Return the (x, y) coordinate for the center point of the cell that contains the specified text.  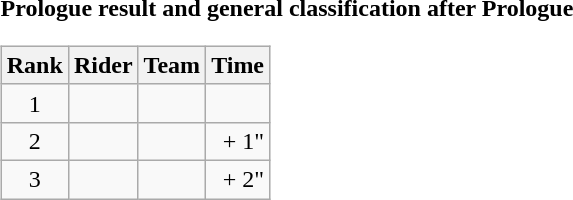
2 (34, 141)
+ 1" (238, 141)
1 (34, 103)
Rider (103, 65)
+ 2" (238, 179)
Rank (34, 65)
3 (34, 179)
Time (238, 65)
Team (172, 65)
